Provide the [X, Y] coordinate of the cell's center where the given text is located.  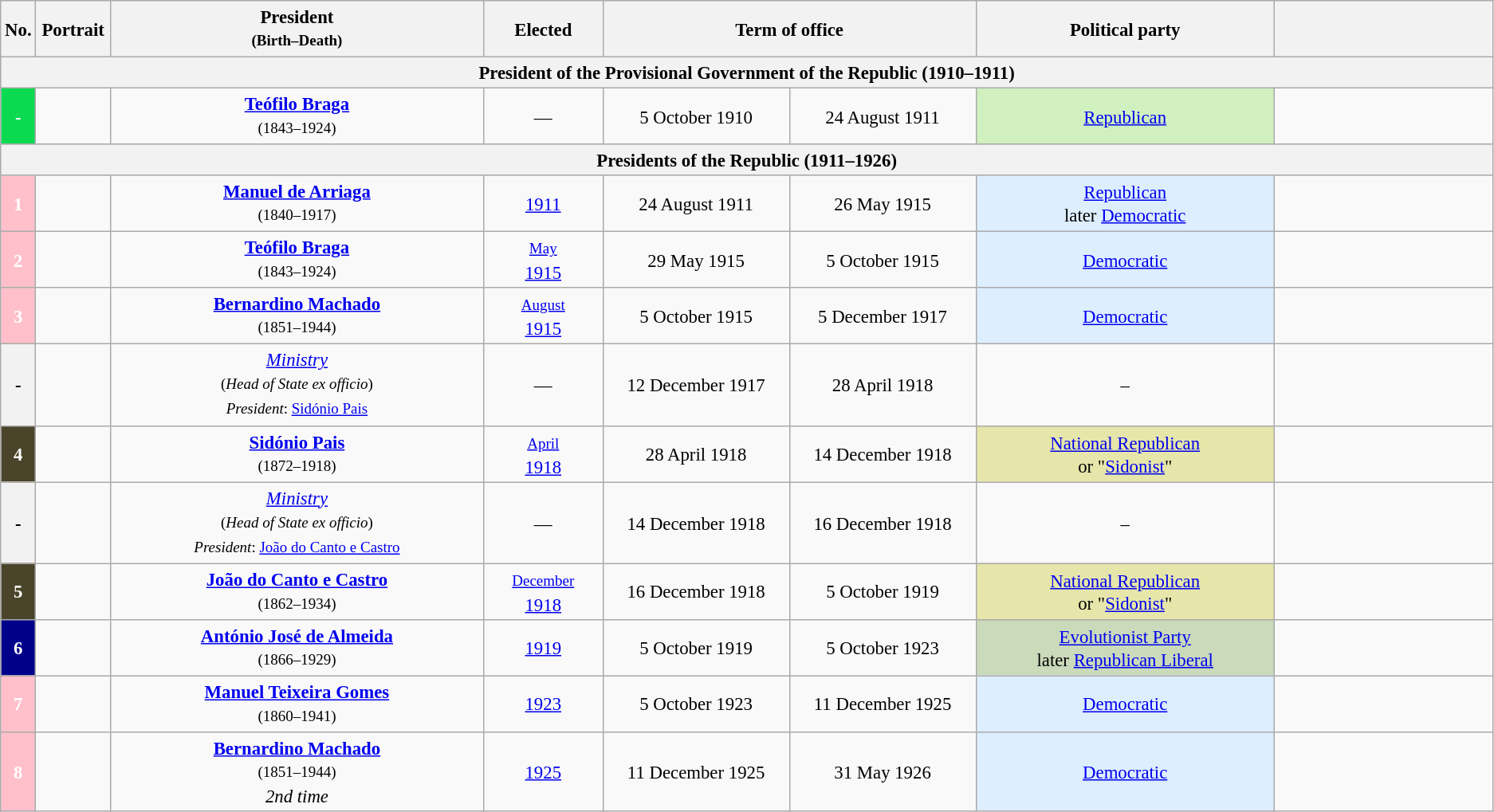
1 [18, 204]
Elected [543, 29]
8 [18, 771]
Portrait [73, 29]
Bernardino Machado(1851–1944)2nd time [297, 771]
Term of office [789, 29]
April1918 [543, 454]
3 [18, 317]
Bernardino Machado(1851–1944) [297, 317]
No. [18, 29]
Political party [1125, 29]
7 [18, 704]
29 May 1915 [696, 260]
Manuel Teixeira Gomes(1860–1941) [297, 704]
31 May 1926 [883, 771]
August1915 [543, 317]
Manuel de Arriaga(1840–1917) [297, 204]
5 [18, 591]
Ministry(Head of State ex officio)President: Sidónio Pais [297, 385]
António José de Almeida(1866–1929) [297, 647]
Presidents of the Republic (1911–1926) [747, 159]
Sidónio Pais(1872–1918) [297, 454]
12 December 1917 [696, 385]
João do Canto e Castro(1862–1934) [297, 591]
1925 [543, 771]
1923 [543, 704]
President of the Provisional Government of the Republic (1910–1911) [747, 73]
1919 [543, 647]
May1915 [543, 260]
5 October 1910 [696, 116]
4 [18, 454]
2 [18, 260]
Republicanlater Democratic [1125, 204]
Republican [1125, 116]
26 May 1915 [883, 204]
Ministry(Head of State ex officio)President: João do Canto e Castro [297, 523]
Evolutionist Partylater Republican Liberal [1125, 647]
5 December 1917 [883, 317]
1911 [543, 204]
December1918 [543, 591]
6 [18, 647]
President(Birth–Death) [297, 29]
